Provide the [X, Y] coordinate of the cell's center where the given text is located.  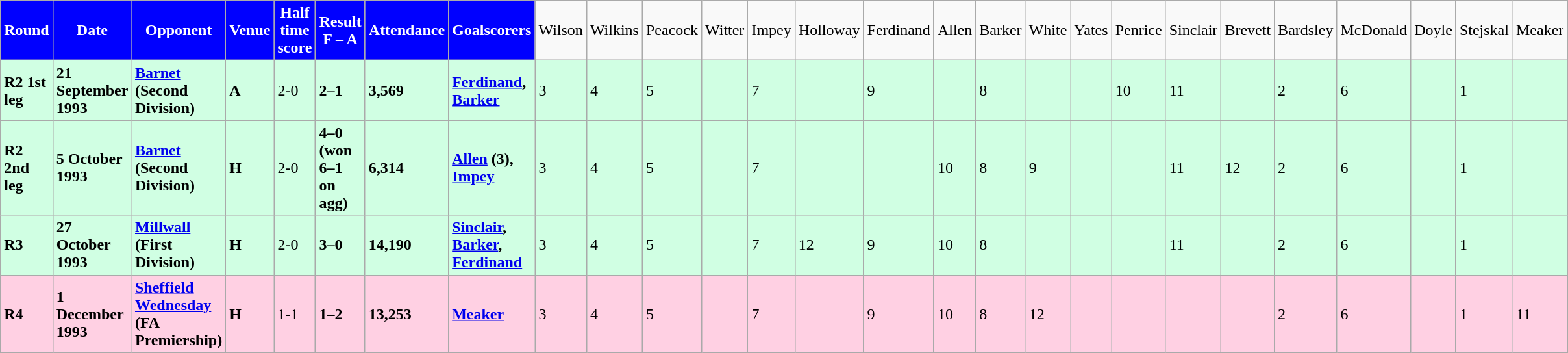
Penrice [1139, 31]
McDonald [1374, 31]
Stejskal [1484, 31]
Allen [954, 31]
A [250, 90]
Bardsley [1306, 31]
R2 1st leg [27, 90]
2–1 [340, 90]
Holloway [829, 31]
Ferdinand [899, 31]
13,253 [406, 313]
Round [27, 31]
Ferdinand, Barker [492, 90]
Sinclair [1193, 31]
R3 [27, 245]
6,314 [406, 168]
Venue [250, 31]
1-1 [295, 313]
White [1048, 31]
Half time score [295, 31]
4–0 (won 6–1 on agg) [340, 168]
Sheffield Wednesday (FA Premiership) [178, 313]
Millwall (First Division) [178, 245]
Peacock [671, 31]
Doyle [1434, 31]
27 October 1993 [92, 245]
Allen (3), Impey [492, 168]
Barker [1001, 31]
5 October 1993 [92, 168]
Wilson [561, 31]
Brevett [1248, 31]
21 September 1993 [92, 90]
Goalscorers [492, 31]
ResultF – A [340, 31]
Wilkins [614, 31]
14,190 [406, 245]
R4 [27, 313]
Opponent [178, 31]
3–0 [340, 245]
R2 2nd leg [27, 168]
Yates [1091, 31]
3,569 [406, 90]
Attendance [406, 31]
Impey [771, 31]
1–2 [340, 313]
Date [92, 31]
1 December 1993 [92, 313]
Witter [725, 31]
Sinclair, Barker, Ferdinand [492, 245]
